From the cell containing the given text, extract its center point as [X, Y] coordinate. 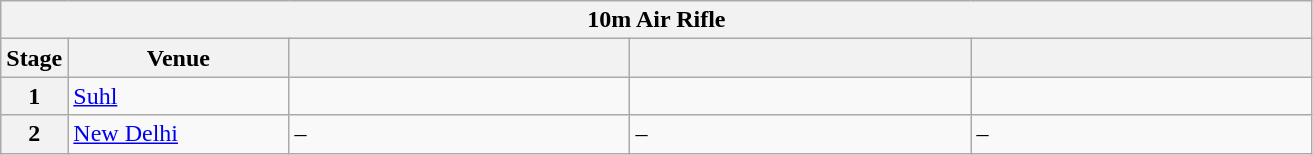
Venue [178, 58]
New Delhi [178, 134]
Suhl [178, 96]
10m Air Rifle [656, 20]
Stage [34, 58]
2 [34, 134]
1 [34, 96]
